Return (X, Y) of the center of cell containing provided text 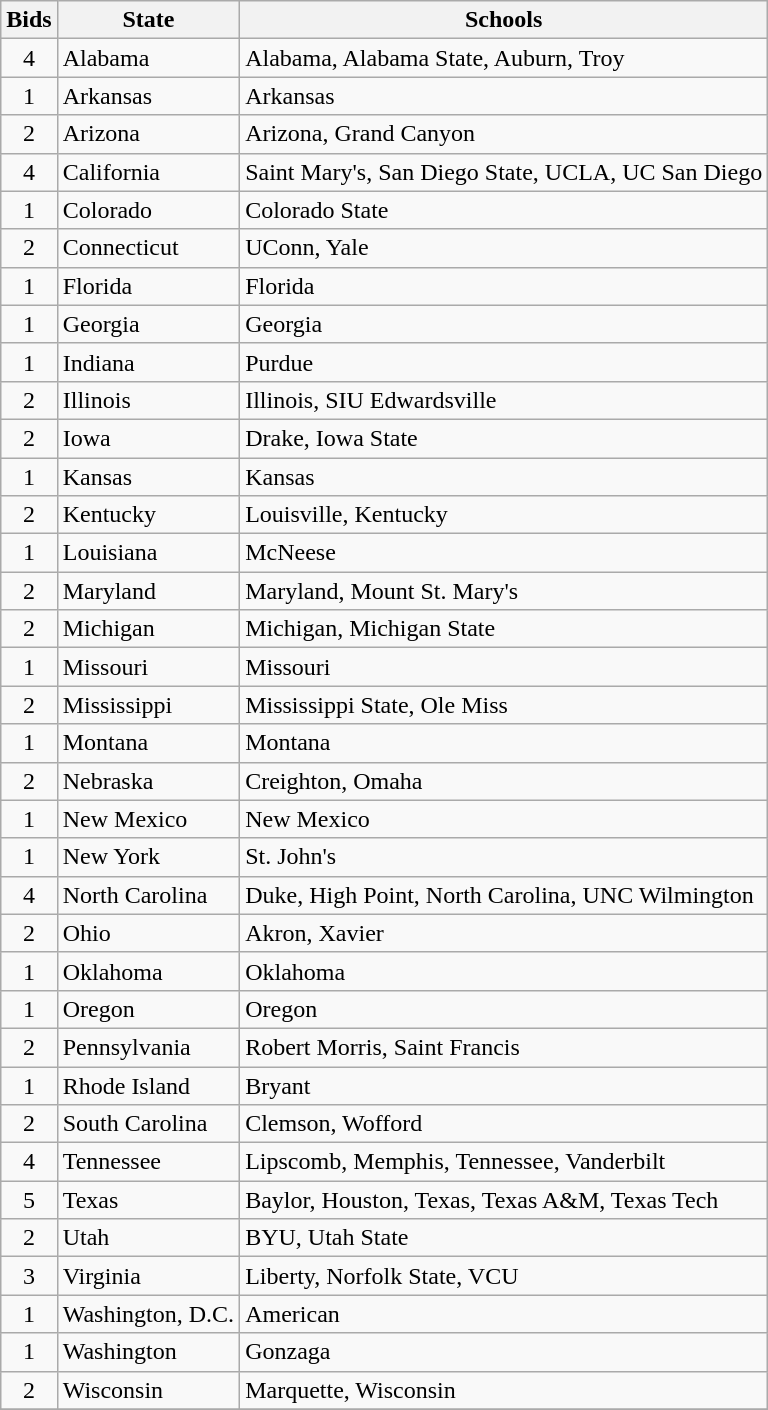
St. John's (504, 857)
Louisiana (148, 553)
Bryant (504, 1085)
Maryland, Mount St. Mary's (504, 591)
3 (29, 1276)
Washington, D.C. (148, 1314)
Washington (148, 1352)
Creighton, Omaha (504, 781)
Virginia (148, 1276)
Mississippi (148, 705)
Illinois (148, 400)
California (148, 172)
Arizona, Grand Canyon (504, 134)
BYU, Utah State (504, 1238)
Michigan, Michigan State (504, 629)
Iowa (148, 438)
Maryland (148, 591)
North Carolina (148, 895)
Drake, Iowa State (504, 438)
Arizona (148, 134)
Nebraska (148, 781)
Illinois, SIU Edwardsville (504, 400)
Akron, Xavier (504, 933)
Utah (148, 1238)
McNeese (504, 553)
American (504, 1314)
Robert Morris, Saint Francis (504, 1047)
Purdue (504, 362)
Lipscomb, Memphis, Tennessee, Vanderbilt (504, 1162)
Clemson, Wofford (504, 1124)
Tennessee (148, 1162)
Alabama, Alabama State, Auburn, Troy (504, 58)
UConn, Yale (504, 248)
5 (29, 1200)
Colorado (148, 210)
South Carolina (148, 1124)
Louisville, Kentucky (504, 515)
State (148, 20)
Kentucky (148, 515)
Rhode Island (148, 1085)
Schools (504, 20)
Colorado State (504, 210)
Marquette, Wisconsin (504, 1390)
Gonzaga (504, 1352)
Liberty, Norfolk State, VCU (504, 1276)
Bids (29, 20)
Pennsylvania (148, 1047)
Duke, High Point, North Carolina, UNC Wilmington (504, 895)
Ohio (148, 933)
Connecticut (148, 248)
New York (148, 857)
Texas (148, 1200)
Baylor, Houston, Texas, Texas A&M, Texas Tech (504, 1200)
Mississippi State, Ole Miss (504, 705)
Michigan (148, 629)
Saint Mary's, San Diego State, UCLA, UC San Diego (504, 172)
Alabama (148, 58)
Wisconsin (148, 1390)
Indiana (148, 362)
